Extract the [x, y] coordinate from the center of the cell holding the provided text.  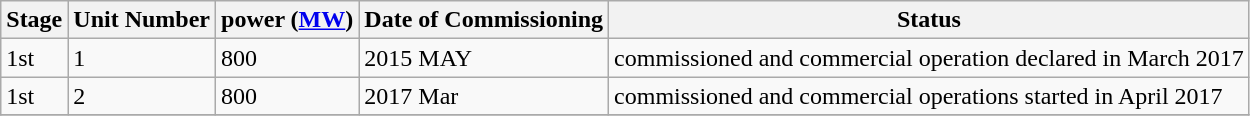
power (MW) [288, 20]
Unit Number [142, 20]
Stage [34, 20]
commissioned and commercial operation declared in March 2017 [930, 58]
commissioned and commercial operations started in April 2017 [930, 96]
Status [930, 20]
1 [142, 58]
2 [142, 96]
2015 MAY [484, 58]
Date of Commissioning [484, 20]
2017 Mar [484, 96]
